Output the (x, y) coordinate of the center of the cell containing the given text.  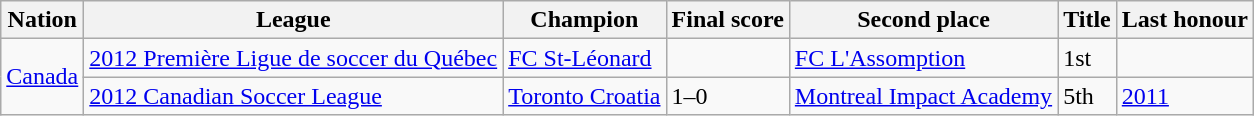
Second place (923, 20)
5th (1088, 96)
Title (1088, 20)
2012 Canadian Soccer League (294, 96)
2012 Première Ligue de soccer du Québec (294, 58)
FC L'Assomption (923, 58)
Nation (42, 20)
Toronto Croatia (584, 96)
Champion (584, 20)
1st (1088, 58)
Last honour (1184, 20)
Montreal Impact Academy (923, 96)
League (294, 20)
2011 (1184, 96)
FC St-Léonard (584, 58)
Final score (728, 20)
Canada (42, 77)
1–0 (728, 96)
